Find where the given text appears and provide that cell's center as [x, y] coordinate. 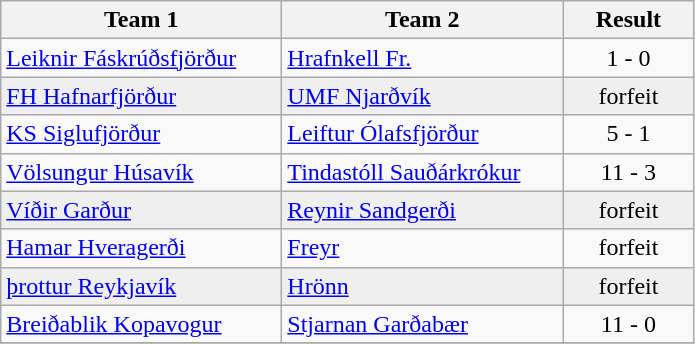
Hamar Hveragerði [142, 248]
KS Siglufjörður [142, 134]
11 - 3 [628, 172]
Team 2 [422, 20]
FH Hafnarfjörður [142, 96]
Leiknir Fáskrúðsfjörður [142, 58]
11 - 0 [628, 324]
Leiftur Ólafsfjörður [422, 134]
Stjarnan Garðabær [422, 324]
Result [628, 20]
Hrafnkell Fr. [422, 58]
5 - 1 [628, 134]
Reynir Sandgerði [422, 210]
Hrönn [422, 286]
Víðir Garður [142, 210]
Breiðablik Kopavogur [142, 324]
Tindastóll Sauðárkrókur [422, 172]
þrottur Reykjavík [142, 286]
UMF Njarðvík [422, 96]
Völsungur Húsavík [142, 172]
Team 1 [142, 20]
Freyr [422, 248]
1 - 0 [628, 58]
